Identify which cell holds the provided text, then report its [x, y] central coordinate. 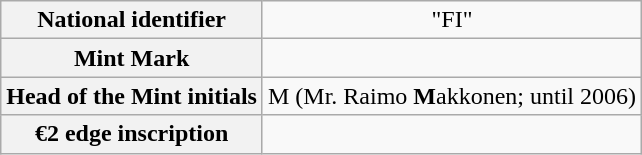
Head of the Mint initials [132, 96]
Mint Mark [132, 58]
National identifier [132, 20]
€2 edge inscription [132, 134]
M (Mr. Raimo Makkonen; until 2006) [452, 96]
"FI" [452, 20]
